Return the (X, Y) coordinate for the center point of the cell that contains the specified text.  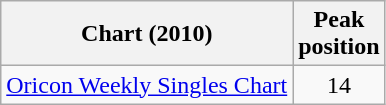
Oricon Weekly Singles Chart (147, 85)
Chart (2010) (147, 34)
Peakposition (339, 34)
14 (339, 85)
